Detect which cell encompasses the target text, then output its [x, y] center coordinate. 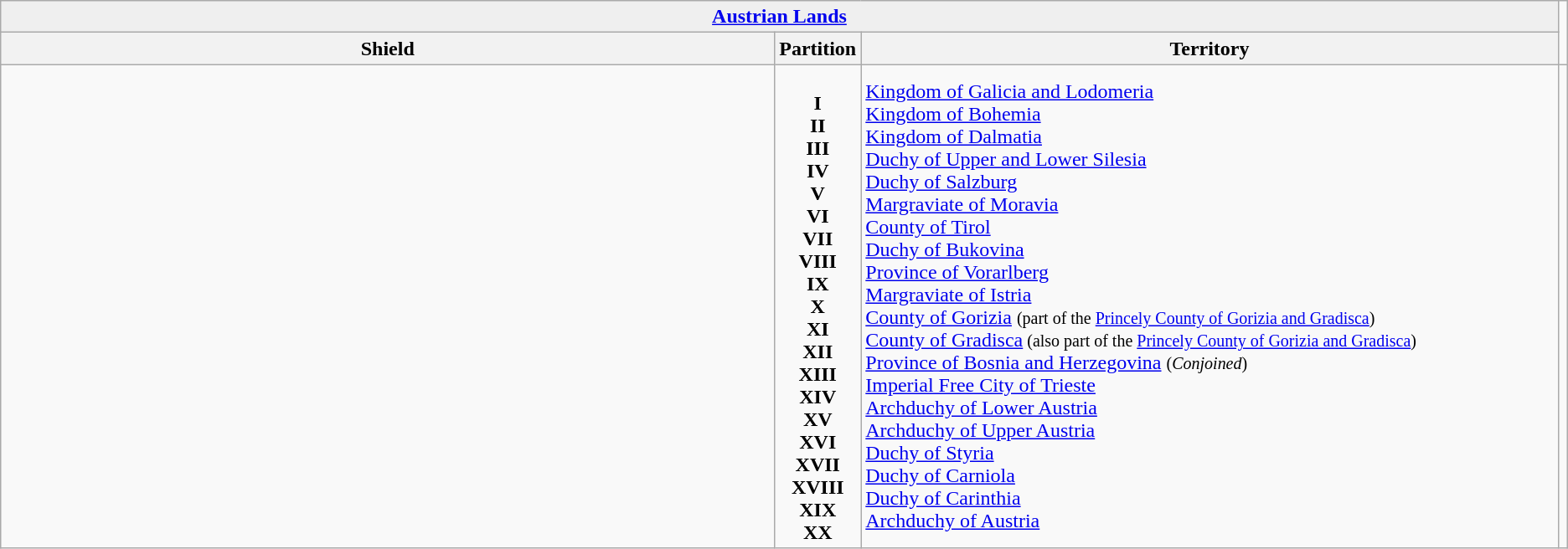
IIIIIIIVVVIVIIVIIIIXX XIXIIXIIIXIVXVXVIXVIIXVIIIXIXXX [818, 306]
Shield [388, 49]
Partition [818, 49]
Austrian Lands [779, 17]
Territory [1210, 49]
